Detect which cell encompasses the target text, then output its (x, y) center coordinate. 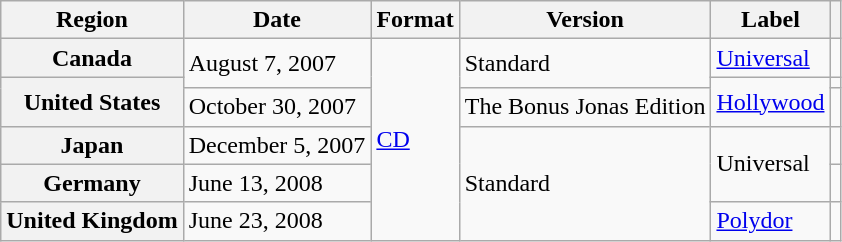
June 23, 2008 (277, 221)
October 30, 2007 (277, 107)
United States (92, 102)
Polydor (770, 221)
Label (770, 20)
Version (585, 20)
The Bonus Jonas Edition (585, 107)
Format (415, 20)
June 13, 2008 (277, 183)
Canada (92, 58)
Region (92, 20)
Germany (92, 183)
Date (277, 20)
United Kingdom (92, 221)
Japan (92, 145)
December 5, 2007 (277, 145)
August 7, 2007 (277, 64)
Hollywood (770, 102)
CD (415, 140)
